Scan for the cell matching the given text and deliver its [x, y] coordinate at center. 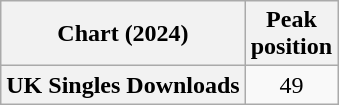
Peakposition [291, 34]
49 [291, 85]
Chart (2024) [123, 34]
UK Singles Downloads [123, 85]
